Extract the [x, y] coordinate from the center of the cell holding the provided text.  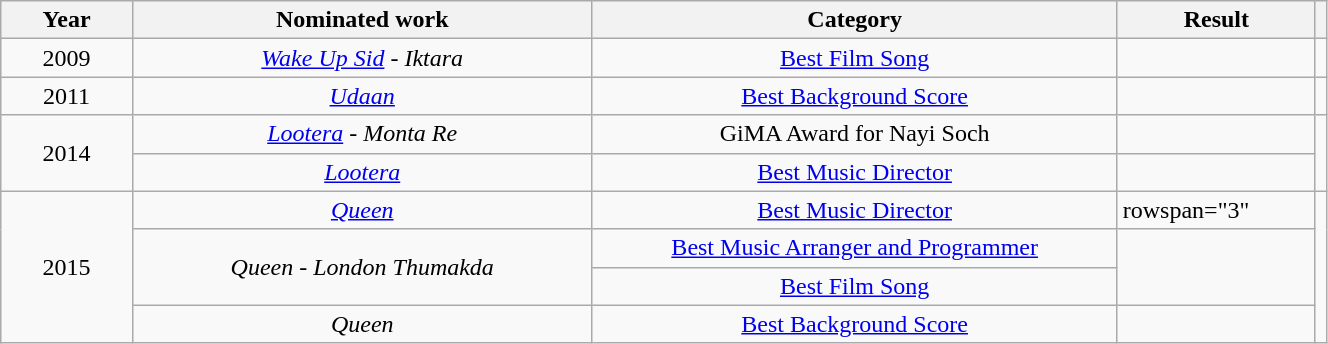
2015 [67, 267]
rowspan="3" [1216, 210]
2011 [67, 96]
Udaan [362, 96]
Category [854, 20]
Result [1216, 20]
GiMA Award for Nayi Soch [854, 134]
Year [67, 20]
2009 [67, 58]
Lootera [362, 172]
Queen - London Thumakda [362, 267]
Best Music Arranger and Programmer [854, 248]
2014 [67, 153]
Wake Up Sid - Iktara [362, 58]
Lootera - Monta Re [362, 134]
Nominated work [362, 20]
